Capture the cell that displays the provided text and extract its (x, y) central coordinate. 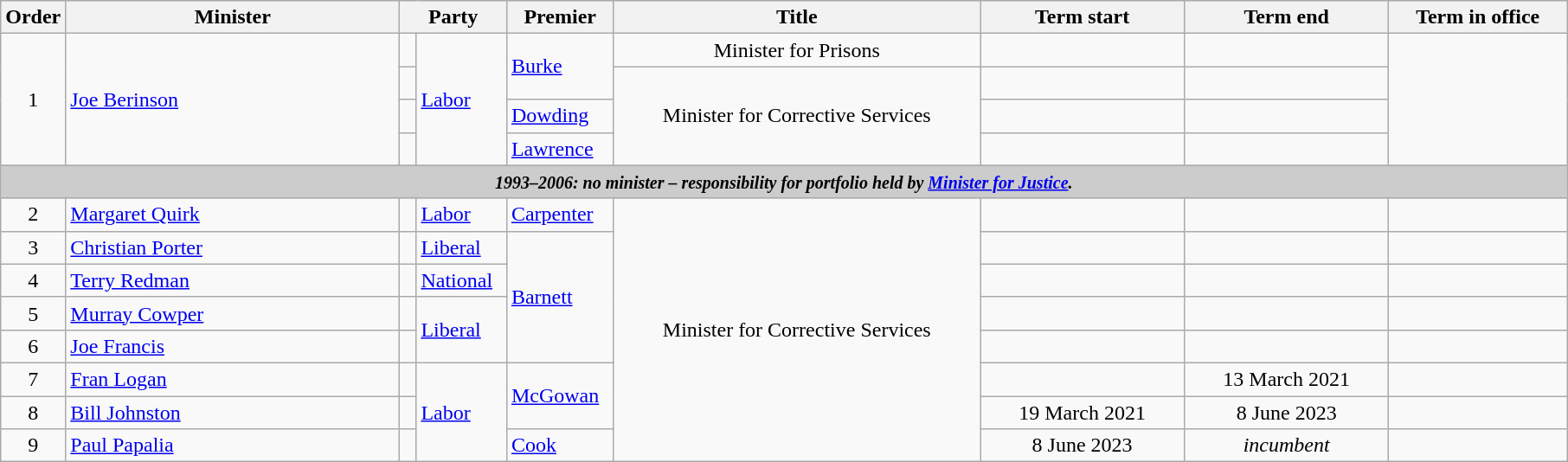
Order (33, 17)
Paul Papalia (233, 446)
Joe Berinson (233, 99)
Premier (560, 17)
Barnett (560, 297)
Term start (1083, 17)
8 (33, 413)
Minister for Prisons (797, 50)
Lawrence (560, 149)
1993–2006: no minister – responsibility for portfolio held by Minister for Justice. (784, 182)
7 (33, 379)
Carpenter (560, 215)
13 March 2021 (1287, 379)
Margaret Quirk (233, 215)
McGowan (560, 395)
5 (33, 313)
Cook (560, 446)
Christian Porter (233, 247)
Minister (233, 17)
Title (797, 17)
1 (33, 99)
incumbent (1287, 446)
2 (33, 215)
9 (33, 446)
Burke (560, 67)
Term in office (1478, 17)
Fran Logan (233, 379)
Bill Johnston (233, 413)
4 (33, 280)
Dowding (560, 116)
Party (453, 17)
Term end (1287, 17)
3 (33, 247)
6 (33, 346)
Murray Cowper (233, 313)
Joe Francis (233, 346)
National (462, 280)
Terry Redman (233, 280)
19 March 2021 (1083, 413)
